Return the (x, y) coordinate for the center point of the cell that contains the specified text.  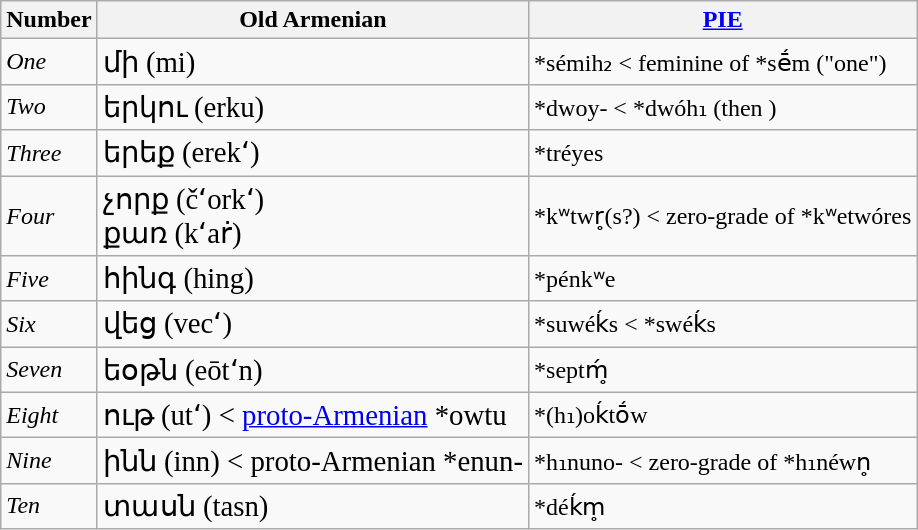
ութ (utʻ) < proto-Armenian *owtu (312, 415)
եօթն (eōtʻn) (312, 370)
Old Armenian (312, 20)
Nine (49, 461)
*sémih₂ < feminine of *sḗm ("one") (723, 62)
վեց (vecʻ) (312, 324)
PIE (723, 20)
*kʷtwr̥(s?) < zero-grade of *kʷetwóres (723, 216)
Four (49, 216)
*suwéḱs < *swéḱs (723, 324)
*septḿ̥ (723, 370)
Three (49, 153)
մի (mi) (312, 62)
Number (49, 20)
*pénkʷe (723, 279)
*h₁nuno- < zero-grade of *h₁néwn̥ (723, 461)
երեք (erekʻ) (312, 153)
*(h₁)oḱtṓw (723, 415)
հինգ (hing) (312, 279)
*dwoy- < *dwóh₁ (then ) (723, 107)
ինն (inn) < proto-Armenian *enun- (312, 461)
երկու (erku) (312, 107)
*tréyes (723, 153)
Six (49, 324)
Eight (49, 415)
Seven (49, 370)
Five (49, 279)
*déḱm̥ (723, 506)
Ten (49, 506)
One (49, 62)
տասն (tasn) (312, 506)
չորք (čʻorkʻ)քառ (kʻaṙ) (312, 216)
Two (49, 107)
